Identify which cell holds the provided text, then report its (x, y) central coordinate. 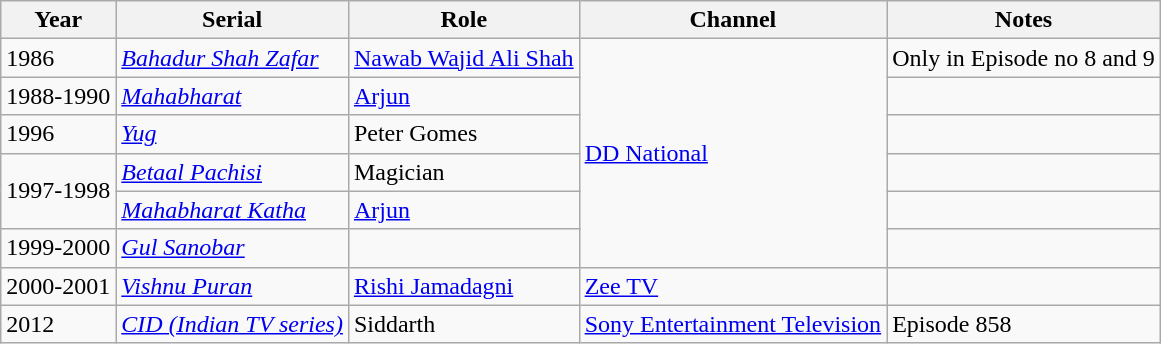
Year (58, 20)
DD National (733, 153)
Rishi Jamadagni (464, 286)
Mahabharat Katha (232, 210)
Sony Entertainment Television (733, 324)
Mahabharat (232, 96)
Zee TV (733, 286)
Vishnu Puran (232, 286)
Channel (733, 20)
1997-1998 (58, 191)
Peter Gomes (464, 134)
Bahadur Shah Zafar (232, 58)
Magician (464, 172)
2012 (58, 324)
1988-1990 (58, 96)
Siddarth (464, 324)
Role (464, 20)
Notes (1024, 20)
Gul Sanobar (232, 248)
1996 (58, 134)
Serial (232, 20)
1986 (58, 58)
Only in Episode no 8 and 9 (1024, 58)
Yug (232, 134)
Episode 858 (1024, 324)
Betaal Pachisi (232, 172)
CID (Indian TV series) (232, 324)
2000-2001 (58, 286)
Nawab Wajid Ali Shah (464, 58)
1999-2000 (58, 248)
